Locate the cell with the specified text and output its (X, Y) center coordinate. 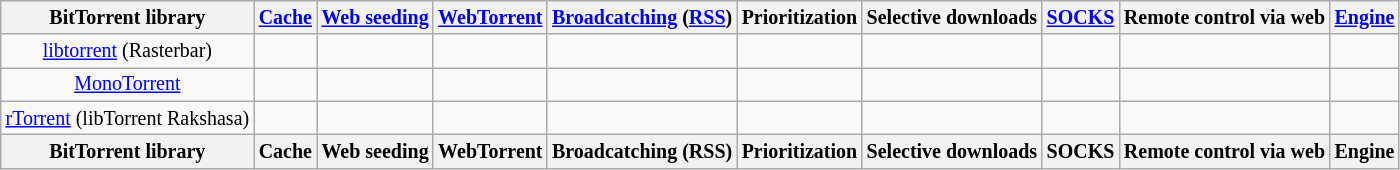
libtorrent (Rasterbar) (128, 52)
rTorrent (libTorrent Rakshasa) (128, 118)
MonoTorrent (128, 84)
